Capture the cell that displays the provided text and extract its (x, y) central coordinate. 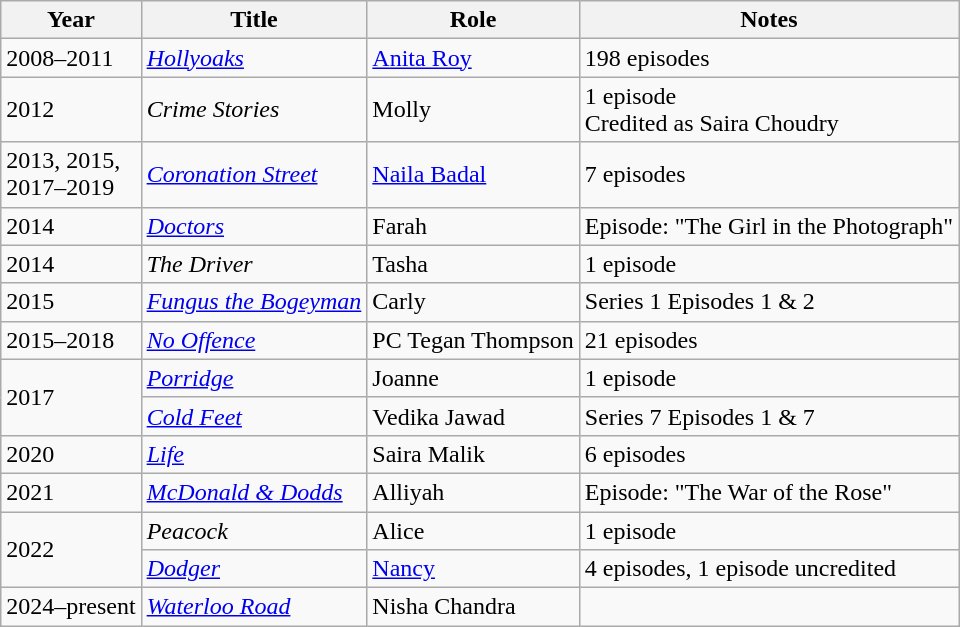
2015–2018 (71, 340)
Dodger (254, 569)
2008–2011 (71, 58)
Hollyoaks (254, 58)
Carly (474, 302)
Molly (474, 110)
2012 (71, 110)
Saira Malik (474, 454)
Naila Badal (474, 174)
Vedika Jawad (474, 416)
Waterloo Road (254, 607)
Farah (474, 226)
No Offence (254, 340)
198 episodes (768, 58)
PC Tegan Thompson (474, 340)
Fungus the Bogeyman (254, 302)
Episode: "The Girl in the Photograph" (768, 226)
2015 (71, 302)
Joanne (474, 378)
Coronation Street (254, 174)
Nisha Chandra (474, 607)
Year (71, 20)
Title (254, 20)
Peacock (254, 531)
2017 (71, 397)
Alliyah (474, 492)
Life (254, 454)
21 episodes (768, 340)
The Driver (254, 264)
2021 (71, 492)
2022 (71, 550)
Episode: "The War of the Rose" (768, 492)
Series 7 Episodes 1 & 7 (768, 416)
Crime Stories (254, 110)
7 episodes (768, 174)
Series 1 Episodes 1 & 2 (768, 302)
Porridge (254, 378)
1 episodeCredited as Saira Choudry (768, 110)
Tasha (474, 264)
4 episodes, 1 episode uncredited (768, 569)
2024–present (71, 607)
Role (474, 20)
Alice (474, 531)
Cold Feet (254, 416)
Notes (768, 20)
Anita Roy (474, 58)
Doctors (254, 226)
2020 (71, 454)
6 episodes (768, 454)
McDonald & Dodds (254, 492)
Nancy (474, 569)
2013, 2015, 2017–2019 (71, 174)
